Locate the cell with the specified text and output its (x, y) center coordinate. 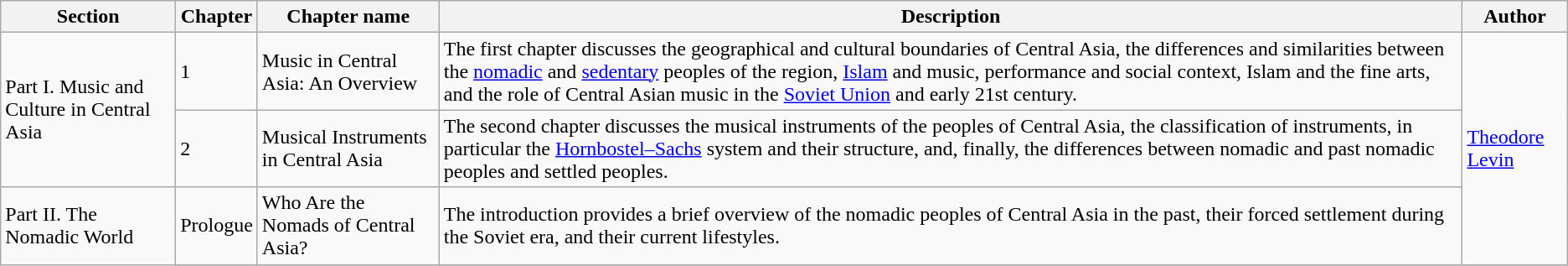
Part II. The Nomadic World (89, 226)
Chapter (217, 17)
Musical Instruments in Central Asia (348, 149)
2 (217, 149)
Part I. Music and Culture in Central Asia (89, 110)
Description (951, 17)
Chapter name (348, 17)
Author (1514, 17)
Prologue (217, 226)
Theodore Levin (1514, 149)
1 (217, 71)
Section (89, 17)
Music in Central Asia: An Overview (348, 71)
Who Are the Nomads of Central Asia? (348, 226)
